Output the [X, Y] coordinate of the center of the cell containing the given text.  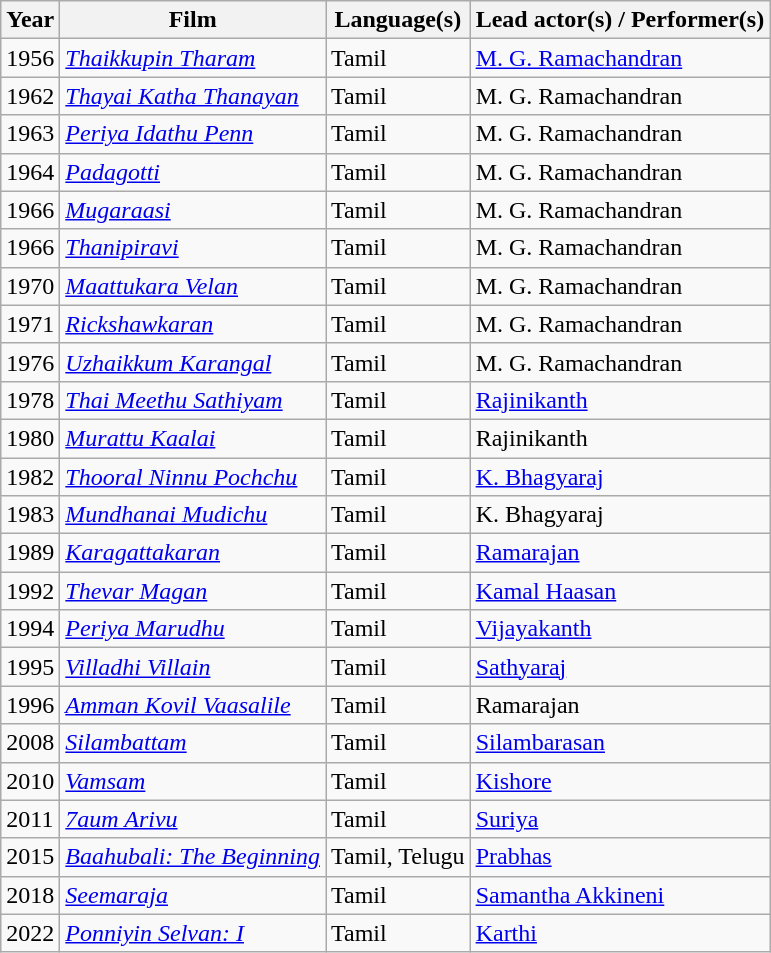
Thevar Magan [193, 591]
1983 [30, 515]
Year [30, 20]
1962 [30, 96]
Uzhaikkum Karangal [193, 362]
1963 [30, 134]
1976 [30, 362]
Murattu Kaalai [193, 438]
Thooral Ninnu Pochchu [193, 477]
1964 [30, 172]
Tamil, Telugu [398, 857]
2011 [30, 819]
2015 [30, 857]
Kishore [620, 781]
1982 [30, 477]
1992 [30, 591]
1970 [30, 286]
1989 [30, 553]
Mugaraasi [193, 210]
Thai Meethu Sathiyam [193, 400]
Samantha Akkineni [620, 895]
Baahubali: The Beginning [193, 857]
1980 [30, 438]
Prabhas [620, 857]
2008 [30, 743]
Seemaraja [193, 895]
Vamsam [193, 781]
Suriya [620, 819]
Periya Marudhu [193, 629]
2010 [30, 781]
7aum Arivu [193, 819]
Rickshawkaran [193, 324]
1996 [30, 705]
Language(s) [398, 20]
Ponniyin Selvan: I [193, 933]
Silambattam [193, 743]
1956 [30, 58]
1971 [30, 324]
Sathyaraj [620, 667]
2018 [30, 895]
Lead actor(s) / Performer(s) [620, 20]
Karthi [620, 933]
Periya Idathu Penn [193, 134]
Thaikkupin Tharam [193, 58]
Kamal Haasan [620, 591]
1995 [30, 667]
Amman Kovil Vaasalile [193, 705]
Maattukara Velan [193, 286]
Mundhanai Mudichu [193, 515]
Film [193, 20]
Thanipiravi [193, 248]
Thayai Katha Thanayan [193, 96]
Karagattakaran [193, 553]
2022 [30, 933]
Vijayakanth [620, 629]
Villadhi Villain [193, 667]
Silambarasan [620, 743]
Padagotti [193, 172]
1994 [30, 629]
1978 [30, 400]
